From the cell containing the given text, extract its center point as (X, Y) coordinate. 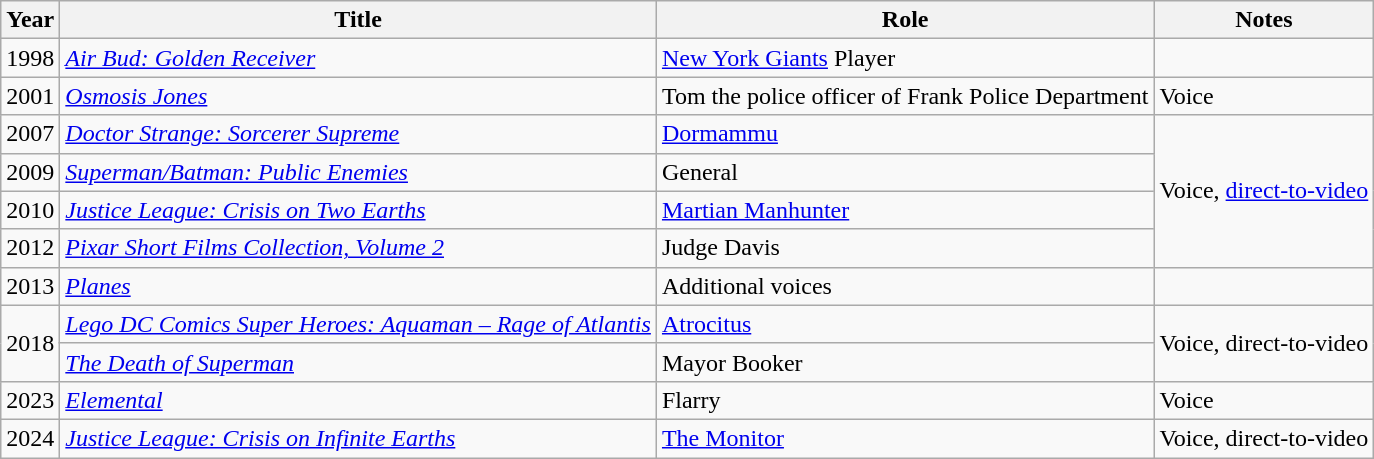
Role (904, 20)
The Monitor (904, 438)
2010 (30, 210)
Judge Davis (904, 248)
General (904, 172)
2023 (30, 400)
2013 (30, 286)
1998 (30, 58)
2009 (30, 172)
Osmosis Jones (358, 96)
Doctor Strange: Sorcerer Supreme (358, 134)
Year (30, 20)
Pixar Short Films Collection, Volume 2 (358, 248)
Flarry (904, 400)
Superman/Batman: Public Enemies (358, 172)
2024 (30, 438)
The Death of Superman (358, 362)
Lego DC Comics Super Heroes: Aquaman – Rage of Atlantis (358, 324)
2012 (30, 248)
Atrocitus (904, 324)
Justice League: Crisis on Two Earths (358, 210)
Planes (358, 286)
2007 (30, 134)
2018 (30, 343)
2001 (30, 96)
Title (358, 20)
Additional voices (904, 286)
Notes (1264, 20)
Elemental (358, 400)
Tom the police officer of Frank Police Department (904, 96)
Mayor Booker (904, 362)
New York Giants Player (904, 58)
Dormammu (904, 134)
Martian Manhunter (904, 210)
Air Bud: Golden Receiver (358, 58)
Justice League: Crisis on Infinite Earths (358, 438)
